Provide the [X, Y] coordinate of the cell's center where the given text is located.  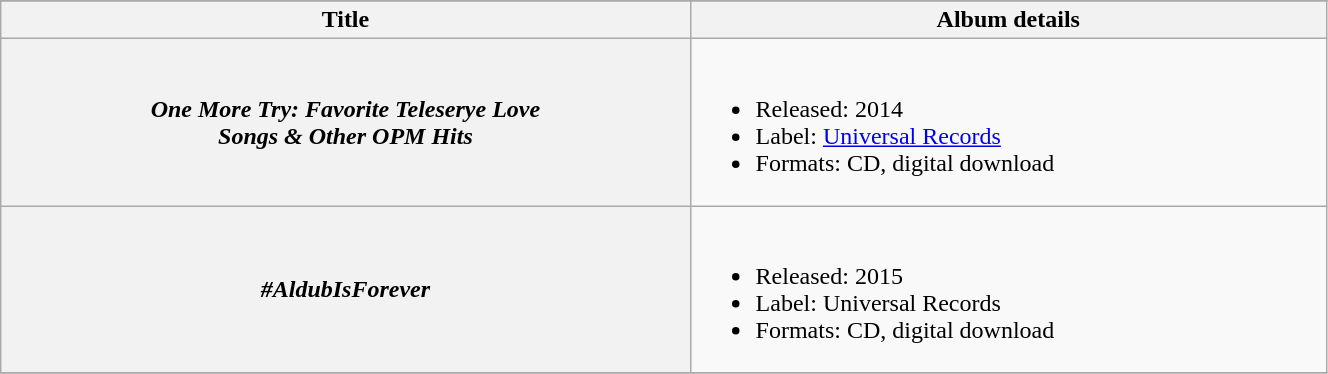
Album details [1008, 20]
One More Try: Favorite Teleserye Love Songs & Other OPM Hits [346, 122]
Released: 2015Label: Universal RecordsFormats: CD, digital download [1008, 290]
Title [346, 20]
Released: 2014Label: Universal RecordsFormats: CD, digital download [1008, 122]
#AldubIsForever [346, 290]
